Extract the [x, y] coordinate from the center of the cell holding the provided text.  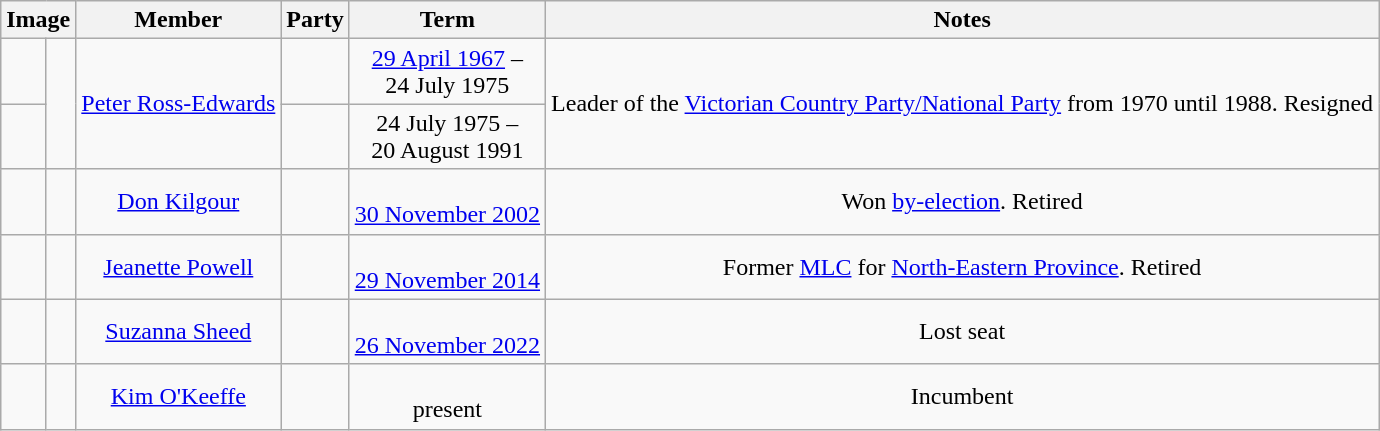
Don Kilgour [178, 202]
present [447, 396]
Lost seat [962, 332]
29 November 2014 [447, 266]
Member [178, 20]
Incumbent [962, 396]
Kim O'Keeffe [178, 396]
Suzanna Sheed [178, 332]
30 November 2002 [447, 202]
29 April 1967 – 24 July 1975 [447, 72]
Peter Ross-Edwards [178, 104]
Party [315, 20]
Image [38, 20]
Jeanette Powell [178, 266]
Notes [962, 20]
26 November 2022 [447, 332]
Leader of the Victorian Country Party/National Party from 1970 until 1988. Resigned [962, 104]
Won by-election. Retired [962, 202]
Term [447, 20]
Former MLC for North-Eastern Province. Retired [962, 266]
24 July 1975 – 20 August 1991 [447, 136]
